For the text-containing cell, return its midpoint in (x, y) coordinate format. 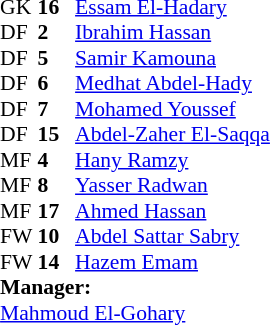
Medhat Abdel-Hady (172, 83)
2 (57, 33)
15 (57, 135)
Samir Kamouna (172, 58)
Ibrahim Hassan (172, 33)
Abdel-Zaher El-Saqqa (172, 135)
Yasser Radwan (172, 185)
17 (57, 211)
Hazem Emam (172, 262)
14 (57, 262)
Manager: (135, 287)
7 (57, 109)
4 (57, 160)
Mohamed Youssef (172, 109)
6 (57, 83)
8 (57, 185)
Hany Ramzy (172, 160)
10 (57, 237)
Ahmed Hassan (172, 211)
5 (57, 58)
Abdel Sattar Sabry (172, 237)
